Capture the cell that displays the provided text and extract its (x, y) central coordinate. 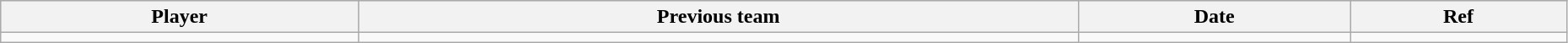
Player (180, 17)
Previous team (719, 17)
Date (1215, 17)
Ref (1459, 17)
